Find where the given text appears and provide that cell's center as [x, y] coordinate. 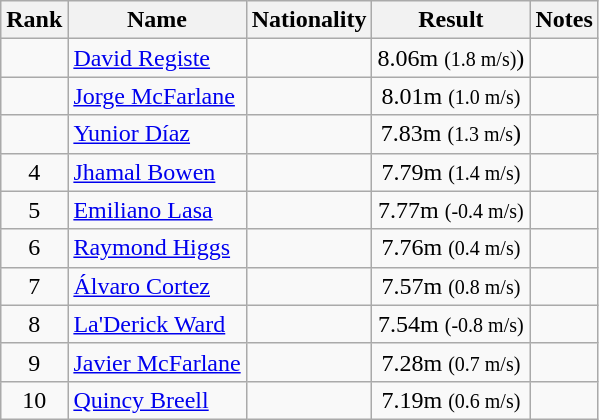
7.54m (-0.8 m/s) [451, 324]
Jhamal Bowen [157, 172]
7.77m (-0.4 m/s) [451, 210]
7.19m (0.6 m/s) [451, 400]
Rank [34, 20]
7 [34, 286]
Javier McFarlane [157, 362]
Raymond Higgs [157, 248]
8 [34, 324]
Name [157, 20]
5 [34, 210]
David Registe [157, 58]
8.01m (1.0 m/s) [451, 96]
Jorge McFarlane [157, 96]
4 [34, 172]
7.83m (1.3 m/s) [451, 134]
6 [34, 248]
8.06m (1.8 m/s)) [451, 58]
Quincy Breell [157, 400]
Result [451, 20]
7.57m (0.8 m/s) [451, 286]
Álvaro Cortez [157, 286]
7.79m (1.4 m/s) [451, 172]
Notes [564, 20]
Emiliano Lasa [157, 210]
7.28m (0.7 m/s) [451, 362]
7.76m (0.4 m/s) [451, 248]
Nationality [309, 20]
La'Derick Ward [157, 324]
9 [34, 362]
Yunior Díaz [157, 134]
10 [34, 400]
